Locate the cell with the specified text and output its (x, y) center coordinate. 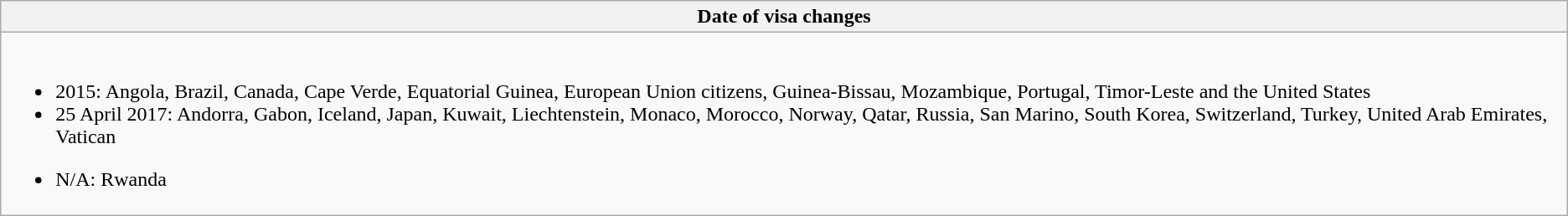
Date of visa changes (784, 17)
